Capture the cell that displays the provided text and extract its [x, y] central coordinate. 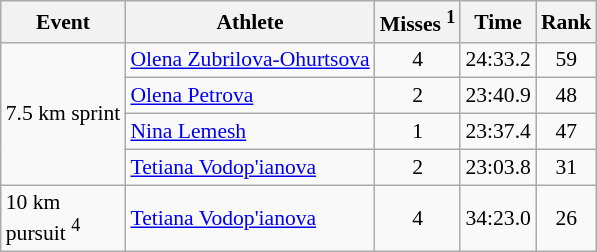
59 [566, 60]
10 km pursuit 4 [64, 218]
Athlete [250, 22]
Time [498, 22]
23:40.9 [498, 96]
1 [418, 132]
Olena Petrova [250, 96]
23:37.4 [498, 132]
31 [566, 167]
24:33.2 [498, 60]
Rank [566, 22]
34:23.0 [498, 218]
47 [566, 132]
7.5 km sprint [64, 113]
Event [64, 22]
Olena Zubrilova-Ohurtsova [250, 60]
26 [566, 218]
Misses 1 [418, 22]
48 [566, 96]
Nina Lemesh [250, 132]
23:03.8 [498, 167]
